From the cell containing the given text, extract its center point as [X, Y] coordinate. 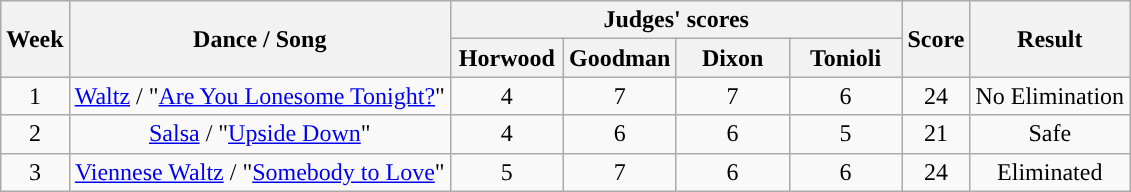
Dance / Song [260, 39]
21 [936, 134]
Score [936, 39]
No Elimination [1050, 96]
Judges' scores [676, 20]
Tonioli [846, 58]
Goodman [620, 58]
Waltz / "Are You Lonesome Tonight?" [260, 96]
Salsa / "Upside Down" [260, 134]
Eliminated [1050, 172]
1 [35, 96]
Horwood [506, 58]
Dixon [732, 58]
Result [1050, 39]
Week [35, 39]
2 [35, 134]
Safe [1050, 134]
Viennese Waltz / "Somebody to Love" [260, 172]
3 [35, 172]
